Return the (x, y) coordinate for the center point of the cell that contains the specified text.  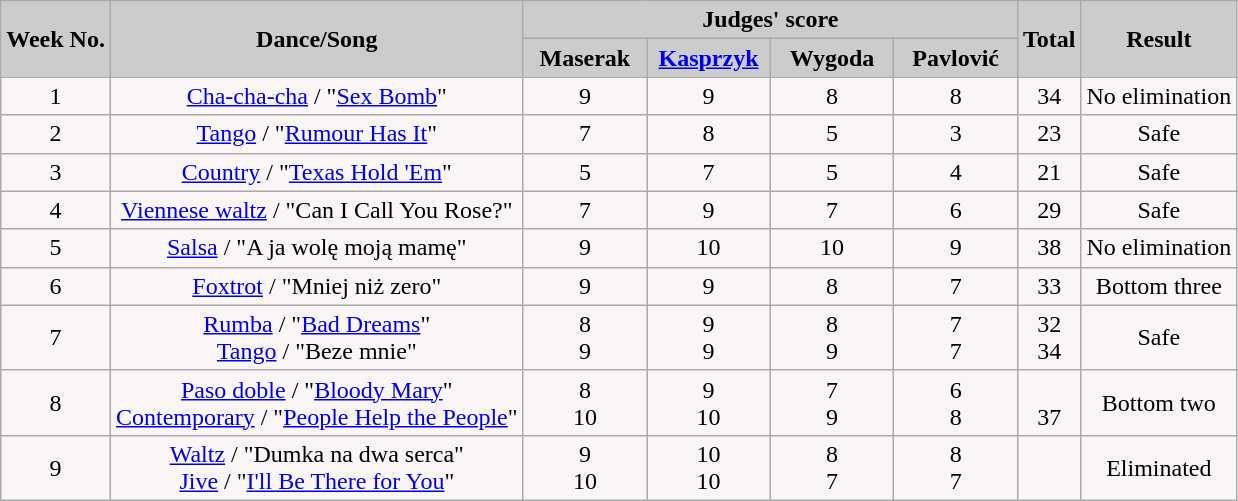
Salsa / "A ja wolę moją mamę" (316, 248)
1 (56, 96)
79 (832, 402)
Total (1049, 39)
Viennese waltz / "Can I Call You Rose?" (316, 210)
77 (956, 338)
Kasprzyk (709, 58)
Eliminated (1159, 468)
Dance/Song (316, 39)
34 (1049, 96)
Week No. (56, 39)
Wygoda (832, 58)
99 (709, 338)
1010 (709, 468)
Cha-cha-cha / "Sex Bomb" (316, 96)
29 (1049, 210)
Country / "Texas Hold 'Em" (316, 172)
Bottom three (1159, 286)
Foxtrot / "Mniej niż zero" (316, 286)
33 (1049, 286)
Bottom two (1159, 402)
Judges' score (770, 20)
37 (1049, 402)
Rumba / "Bad Dreams"Tango / "Beze mnie" (316, 338)
21 (1049, 172)
23 (1049, 134)
2 (56, 134)
3234 (1049, 338)
68 (956, 402)
Maserak (585, 58)
Tango / "Rumour Has It" (316, 134)
38 (1049, 248)
Paso doble / "Bloody Mary"Contemporary / "People Help the People" (316, 402)
Result (1159, 39)
810 (585, 402)
Waltz / "Dumka na dwa serca"Jive / "I'll Be There for You" (316, 468)
Pavlović (956, 58)
